Capture the cell that displays the provided text and extract its [x, y] central coordinate. 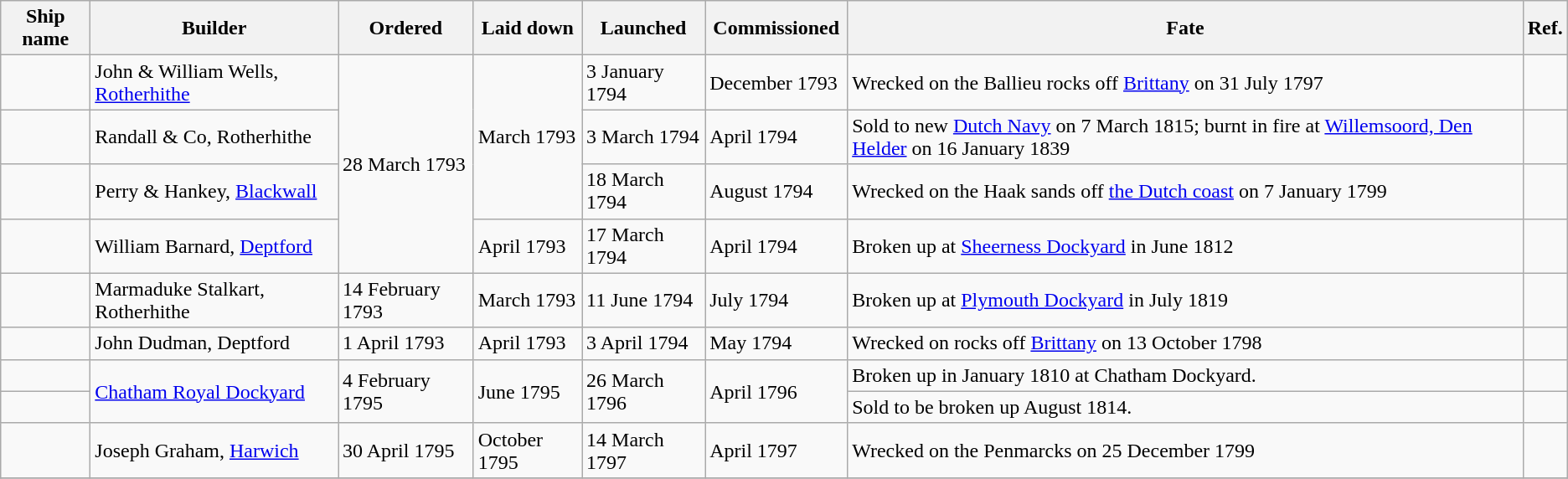
John Dudman, Deptford [214, 343]
Broken up at Plymouth Dockyard in July 1819 [1185, 300]
Sold to be broken up August 1814. [1185, 407]
Wrecked on the Ballieu rocks off Brittany on 31 July 1797 [1185, 82]
John & William Wells, Rotherhithe [214, 82]
Ship name [45, 28]
Wrecked on the Haak sands off the Dutch coast on 7 January 1799 [1185, 191]
14 February 1793 [406, 300]
April 1796 [776, 391]
Joseph Graham, Harwich [214, 451]
3 March 1794 [643, 137]
October 1795 [528, 451]
28 March 1793 [406, 164]
30 April 1795 [406, 451]
April 1797 [776, 451]
Broken up in January 1810 at Chatham Dockyard. [1185, 375]
26 March 1796 [643, 391]
Marmaduke Stalkart, Rotherhithe [214, 300]
1 April 1793 [406, 343]
Chatham Royal Dockyard [214, 391]
3 April 1794 [643, 343]
William Barnard, Deptford [214, 246]
3 January 1794 [643, 82]
July 1794 [776, 300]
Perry & Hankey, Blackwall [214, 191]
Wrecked on the Penmarcks on 25 December 1799 [1185, 451]
Sold to new Dutch Navy on 7 March 1815; burnt in fire at Willemsoord, Den Helder on 16 January 1839 [1185, 137]
Builder [214, 28]
Ref. [1545, 28]
August 1794 [776, 191]
Fate [1185, 28]
17 March 1794 [643, 246]
Broken up at Sheerness Dockyard in June 1812 [1185, 246]
June 1795 [528, 391]
11 June 1794 [643, 300]
Commissioned [776, 28]
Launched [643, 28]
Wrecked on rocks off Brittany on 13 October 1798 [1185, 343]
December 1793 [776, 82]
Randall & Co, Rotherhithe [214, 137]
May 1794 [776, 343]
4 February 1795 [406, 391]
18 March 1794 [643, 191]
14 March 1797 [643, 451]
Laid down [528, 28]
Ordered [406, 28]
